Output the (x, y) coordinate of the center of the cell containing the given text.  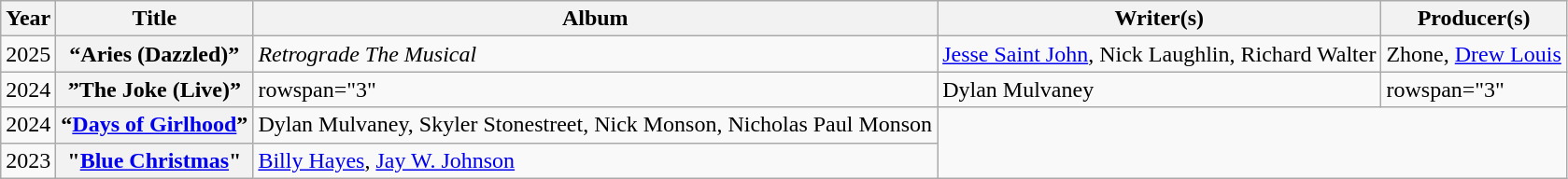
Billy Hayes, Jay W. Johnson (596, 160)
Zhone, Drew Louis (1474, 54)
Dylan Mulvaney, Skyler Stonestreet, Nick Monson, Nicholas Paul Monson (596, 125)
”The Joke (Live)” (155, 89)
Retrograde The Musical (596, 54)
“Aries (Dazzled)” (155, 54)
2023 (28, 160)
Year (28, 19)
Jesse Saint John, Nick Laughlin, Richard Walter (1160, 54)
Album (596, 19)
Dylan Mulvaney (1160, 89)
Writer(s) (1160, 19)
"Blue Christmas" (155, 160)
2025 (28, 54)
Producer(s) (1474, 19)
“Days of Girlhood” (155, 125)
Title (155, 19)
